Pinpoint the cell where the given text exists, returning its (x, y) midpoint coordinate. 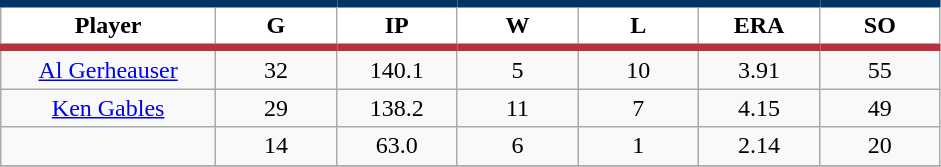
ERA (760, 26)
Player (108, 26)
SO (880, 26)
32 (276, 68)
29 (276, 108)
20 (880, 146)
7 (638, 108)
Ken Gables (108, 108)
49 (880, 108)
L (638, 26)
138.2 (396, 108)
Al Gerheauser (108, 68)
3.91 (760, 68)
1 (638, 146)
2.14 (760, 146)
63.0 (396, 146)
W (518, 26)
11 (518, 108)
4.15 (760, 108)
140.1 (396, 68)
14 (276, 146)
10 (638, 68)
6 (518, 146)
5 (518, 68)
IP (396, 26)
55 (880, 68)
G (276, 26)
